Output the [X, Y] coordinate of the center of the cell containing the given text.  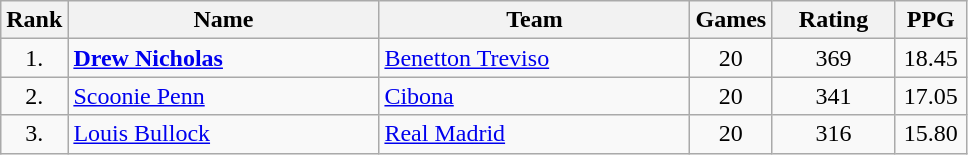
369 [834, 58]
PPG [930, 20]
Rank [34, 20]
Real Madrid [534, 134]
Games [731, 20]
Benetton Treviso [534, 58]
Rating [834, 20]
18.45 [930, 58]
Scoonie Penn [224, 96]
15.80 [930, 134]
316 [834, 134]
Name [224, 20]
17.05 [930, 96]
Drew Nicholas [224, 58]
2. [34, 96]
341 [834, 96]
1. [34, 58]
Team [534, 20]
3. [34, 134]
Cibona [534, 96]
Louis Bullock [224, 134]
